From the cell containing the given text, extract its center point as (X, Y) coordinate. 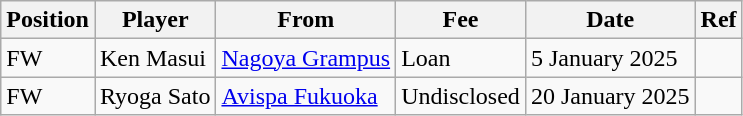
Player (154, 20)
Ryoga Sato (154, 96)
Ref (718, 20)
Date (610, 20)
20 January 2025 (610, 96)
Position (48, 20)
Undisclosed (461, 96)
Nagoya Grampus (306, 58)
Fee (461, 20)
Ken Masui (154, 58)
Loan (461, 58)
Avispa Fukuoka (306, 96)
5 January 2025 (610, 58)
From (306, 20)
